Find where the given text appears and provide that cell's center as [x, y] coordinate. 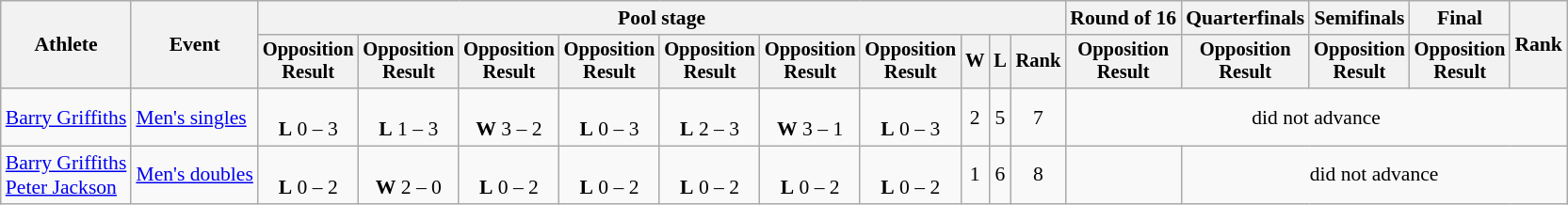
W 3 – 2 [509, 117]
1 [975, 175]
Athlete [66, 45]
L [1000, 62]
Quarterfinals [1245, 18]
Men's doubles [194, 175]
W 2 – 0 [409, 175]
Men's singles [194, 117]
7 [1039, 117]
Round of 16 [1123, 18]
Barry Griffiths [66, 117]
5 [1000, 117]
L 1 – 3 [409, 117]
Pool stage [661, 18]
Event [194, 45]
Semifinals [1360, 18]
2 [975, 117]
W [975, 62]
Final [1460, 18]
6 [1000, 175]
Barry GriffithsPeter Jackson [66, 175]
8 [1039, 175]
W 3 – 1 [810, 117]
L 2 – 3 [710, 117]
